Pinpoint the cell where the given text exists, returning its (x, y) midpoint coordinate. 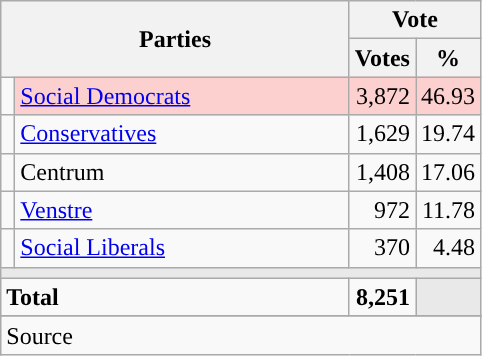
Source (241, 335)
8,251 (382, 297)
Total (176, 297)
Parties (176, 39)
Venstre (182, 210)
3,872 (382, 96)
11.78 (448, 210)
19.74 (448, 134)
Centrum (182, 172)
1,408 (382, 172)
972 (382, 210)
Conservatives (182, 134)
46.93 (448, 96)
1,629 (382, 134)
Social Liberals (182, 248)
Social Democrats (182, 96)
4.48 (448, 248)
Vote (414, 20)
% (448, 58)
17.06 (448, 172)
370 (382, 248)
Votes (382, 58)
